Find where the given text appears and provide that cell's center as (x, y) coordinate. 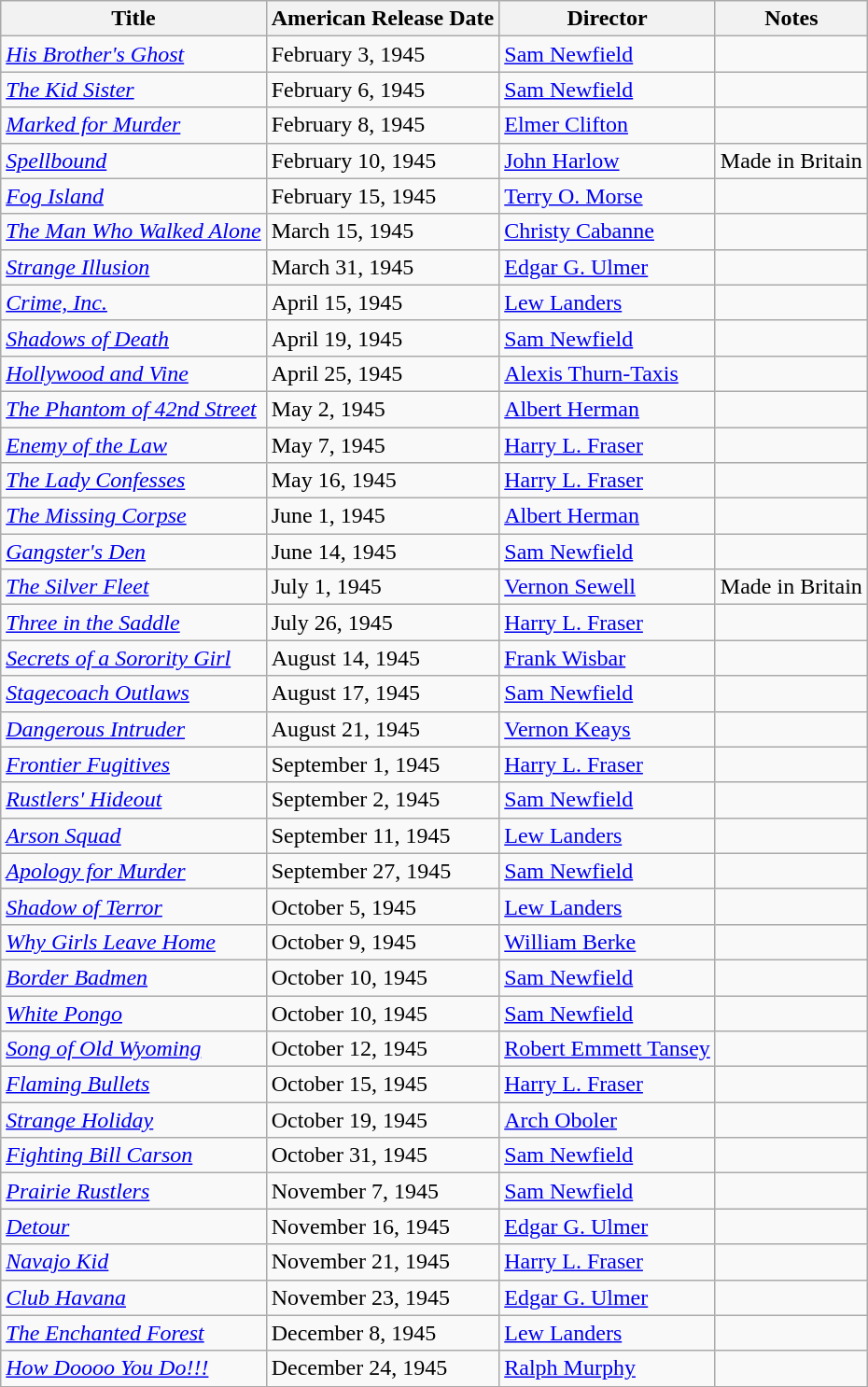
The Lady Confesses (133, 481)
August 17, 1945 (383, 693)
The Man Who Walked Alone (133, 231)
The Silver Fleet (133, 587)
Hollywood and Vine (133, 373)
February 6, 1945 (383, 90)
Stagecoach Outlaws (133, 693)
February 3, 1945 (383, 54)
October 19, 1945 (383, 1120)
Spellbound (133, 161)
March 15, 1945 (383, 231)
White Pongo (133, 1013)
February 8, 1945 (383, 125)
June 1, 1945 (383, 516)
Why Girls Leave Home (133, 942)
Christy Cabanne (608, 231)
February 10, 1945 (383, 161)
September 2, 1945 (383, 800)
The Missing Corpse (133, 516)
The Kid Sister (133, 90)
How Doooo You Do!!! (133, 1368)
John Harlow (608, 161)
Enemy of the Law (133, 445)
Robert Emmett Tansey (608, 1049)
Fighting Bill Carson (133, 1156)
November 7, 1945 (383, 1191)
Song of Old Wyoming (133, 1049)
Notes (791, 19)
May 2, 1945 (383, 409)
Gangster's Den (133, 552)
October 12, 1945 (383, 1049)
July 1, 1945 (383, 587)
Director (608, 19)
Arch Oboler (608, 1120)
May 7, 1945 (383, 445)
Border Badmen (133, 977)
Crime, Inc. (133, 302)
Elmer Clifton (608, 125)
Frank Wisbar (608, 658)
Flaming Bullets (133, 1085)
April 15, 1945 (383, 302)
The Enchanted Forest (133, 1333)
March 31, 1945 (383, 267)
October 31, 1945 (383, 1156)
October 15, 1945 (383, 1085)
Alexis Thurn-Taxis (608, 373)
December 24, 1945 (383, 1368)
June 14, 1945 (383, 552)
Apology for Murder (133, 871)
Secrets of a Sorority Girl (133, 658)
Arson Squad (133, 835)
His Brother's Ghost (133, 54)
Strange Holiday (133, 1120)
Three in the Saddle (133, 623)
Rustlers' Hideout (133, 800)
September 1, 1945 (383, 764)
Shadows of Death (133, 338)
July 26, 1945 (383, 623)
November 21, 1945 (383, 1262)
Frontier Fugitives (133, 764)
Title (133, 19)
Vernon Keays (608, 729)
Vernon Sewell (608, 587)
August 14, 1945 (383, 658)
Dangerous Intruder (133, 729)
September 27, 1945 (383, 871)
American Release Date (383, 19)
Ralph Murphy (608, 1368)
September 11, 1945 (383, 835)
Marked for Murder (133, 125)
Shadow of Terror (133, 906)
April 25, 1945 (383, 373)
October 9, 1945 (383, 942)
Navajo Kid (133, 1262)
November 16, 1945 (383, 1226)
May 16, 1945 (383, 481)
Fog Island (133, 196)
Prairie Rustlers (133, 1191)
October 5, 1945 (383, 906)
April 19, 1945 (383, 338)
November 23, 1945 (383, 1297)
December 8, 1945 (383, 1333)
February 15, 1945 (383, 196)
Detour (133, 1226)
The Phantom of 42nd Street (133, 409)
Strange Illusion (133, 267)
August 21, 1945 (383, 729)
Terry O. Morse (608, 196)
Club Havana (133, 1297)
William Berke (608, 942)
